Output the [x, y] coordinate of the center of the cell containing the given text.  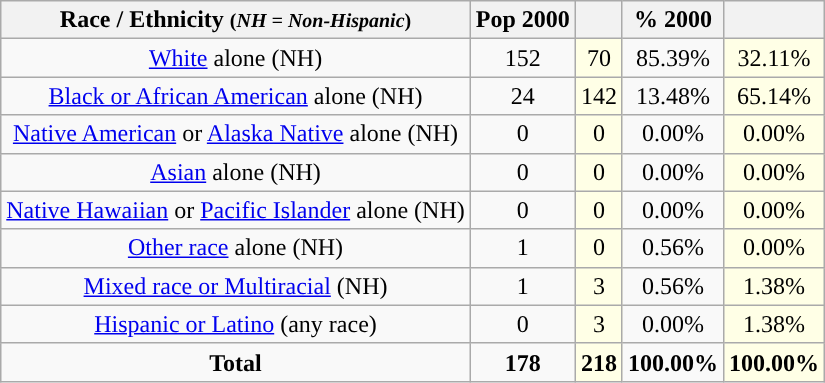
65.14% [774, 96]
Race / Ethnicity (NH = Non-Hispanic) [236, 20]
Black or African American alone (NH) [236, 96]
24 [522, 96]
152 [522, 58]
Total [236, 362]
218 [598, 362]
White alone (NH) [236, 58]
13.48% [672, 96]
Native Hawaiian or Pacific Islander alone (NH) [236, 210]
Pop 2000 [522, 20]
32.11% [774, 58]
70 [598, 58]
Mixed race or Multiracial (NH) [236, 286]
Other race alone (NH) [236, 248]
Asian alone (NH) [236, 172]
% 2000 [672, 20]
85.39% [672, 58]
178 [522, 362]
Hispanic or Latino (any race) [236, 324]
142 [598, 96]
Native American or Alaska Native alone (NH) [236, 134]
